Detect which cell encompasses the target text, then output its [X, Y] center coordinate. 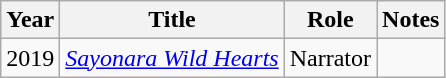
Sayonara Wild Hearts [172, 58]
Title [172, 20]
Narrator [330, 58]
Year [30, 20]
Notes [411, 20]
Role [330, 20]
2019 [30, 58]
